Detect which cell encompasses the target text, then output its [X, Y] center coordinate. 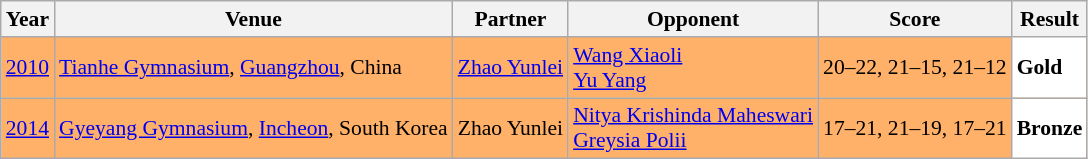
Gold [1050, 68]
Score [915, 19]
Year [28, 19]
Opponent [693, 19]
Result [1050, 19]
Gyeyang Gymnasium, Incheon, South Korea [254, 128]
2014 [28, 128]
2010 [28, 68]
20–22, 21–15, 21–12 [915, 68]
Partner [510, 19]
17–21, 21–19, 17–21 [915, 128]
Venue [254, 19]
Wang Xiaoli Yu Yang [693, 68]
Tianhe Gymnasium, Guangzhou, China [254, 68]
Nitya Krishinda Maheswari Greysia Polii [693, 128]
Bronze [1050, 128]
